Scan for the cell matching the given text and deliver its [x, y] coordinate at center. 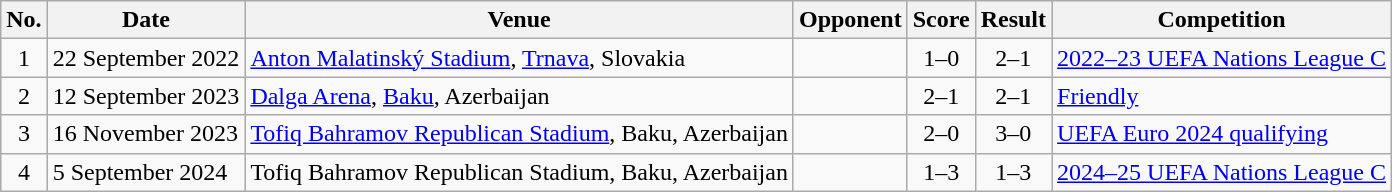
Result [1013, 20]
Friendly [1222, 96]
Venue [520, 20]
Competition [1222, 20]
2 [24, 96]
16 November 2023 [146, 134]
Date [146, 20]
1 [24, 58]
Opponent [850, 20]
Score [941, 20]
22 September 2022 [146, 58]
2022–23 UEFA Nations League C [1222, 58]
4 [24, 172]
UEFA Euro 2024 qualifying [1222, 134]
1–0 [941, 58]
Dalga Arena, Baku, Azerbaijan [520, 96]
3 [24, 134]
5 September 2024 [146, 172]
2024–25 UEFA Nations League C [1222, 172]
3–0 [1013, 134]
12 September 2023 [146, 96]
Anton Malatinský Stadium, Trnava, Slovakia [520, 58]
No. [24, 20]
2–0 [941, 134]
